Capture the cell that displays the provided text and extract its [x, y] central coordinate. 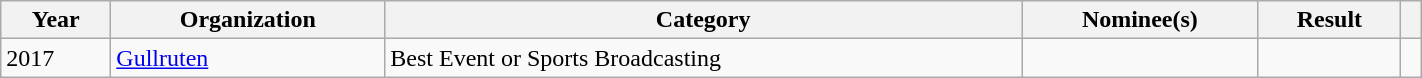
Organization [248, 20]
Year [56, 20]
Gullruten [248, 58]
Result [1329, 20]
2017 [56, 58]
Nominee(s) [1140, 20]
Best Event or Sports Broadcasting [704, 58]
Category [704, 20]
